Capture the cell that displays the provided text and extract its (x, y) central coordinate. 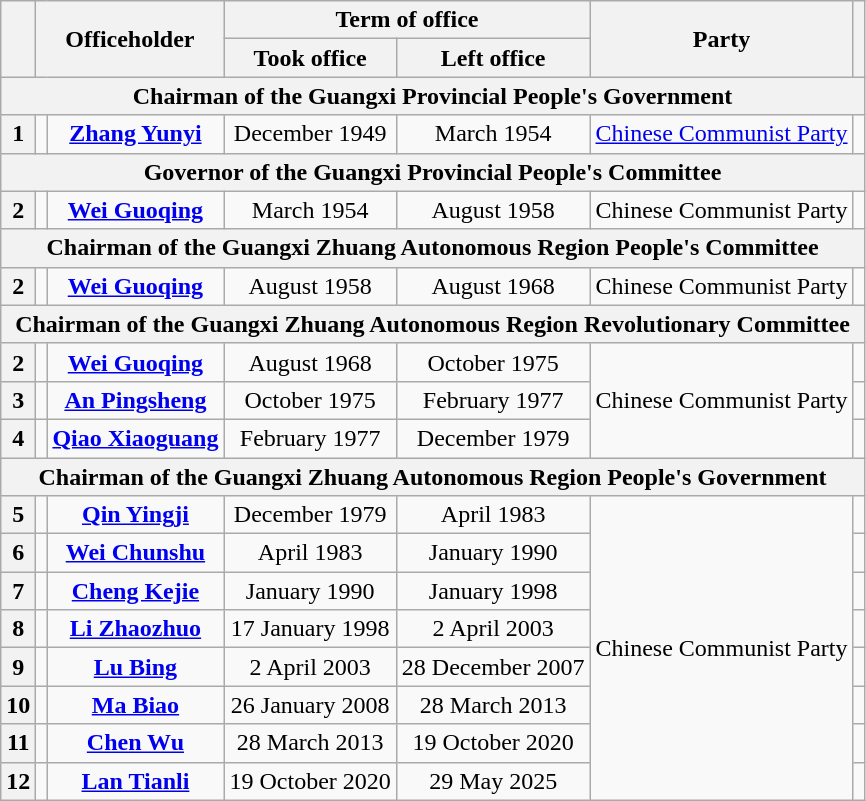
5 (18, 515)
4 (18, 438)
Officeholder (130, 39)
An Pingsheng (136, 400)
Ma Biao (136, 705)
Took office (310, 58)
Chairman of the Guangxi Zhuang Autonomous Region People's Government (433, 477)
11 (18, 743)
29 May 2025 (493, 781)
Qin Yingji (136, 515)
Chairman of the Guangxi Provincial People's Government (433, 96)
10 (18, 705)
Left office (493, 58)
9 (18, 667)
Term of office (407, 20)
Wei Chunshu (136, 553)
7 (18, 591)
Qiao Xiaoguang (136, 438)
Cheng Kejie (136, 591)
Li Zhaozhuo (136, 629)
December 1949 (310, 134)
Party (722, 39)
6 (18, 553)
Lan Tianli (136, 781)
3 (18, 400)
January 1998 (493, 591)
Chairman of the Guangxi Zhuang Autonomous Region Revolutionary Committee (433, 324)
Governor of the Guangxi Provincial People's Committee (433, 172)
28 December 2007 (493, 667)
1 (18, 134)
Chairman of the Guangxi Zhuang Autonomous Region People's Committee (433, 248)
12 (18, 781)
26 January 2008 (310, 705)
8 (18, 629)
17 January 1998 (310, 629)
Zhang Yunyi (136, 134)
Lu Bing (136, 667)
Chen Wu (136, 743)
